Return the (x, y) coordinate for the center point of the cell that contains the specified text.  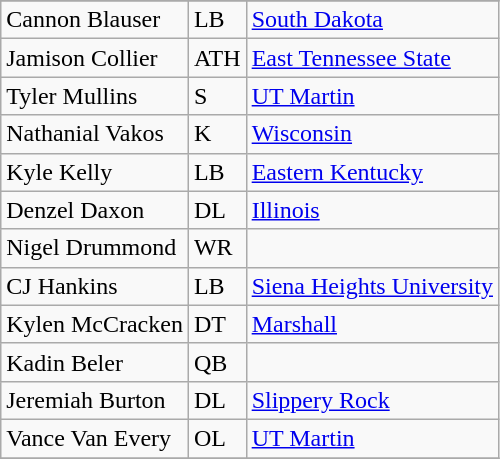
Kylen McCracken (95, 324)
CJ Hankins (95, 286)
Illinois (372, 210)
Kadin Beler (95, 362)
K (217, 134)
S (217, 96)
Nathanial Vakos (95, 134)
South Dakota (372, 20)
OL (217, 438)
Jamison Collier (95, 58)
WR (217, 248)
Eastern Kentucky (372, 172)
Slippery Rock (372, 400)
Nigel Drummond (95, 248)
Tyler Mullins (95, 96)
Vance Van Every (95, 438)
Cannon Blauser (95, 20)
East Tennessee State (372, 58)
QB (217, 362)
Jeremiah Burton (95, 400)
ATH (217, 58)
Siena Heights University (372, 286)
Wisconsin (372, 134)
DT (217, 324)
Kyle Kelly (95, 172)
Denzel Daxon (95, 210)
Marshall (372, 324)
